Detect which cell encompasses the target text, then output its [X, Y] center coordinate. 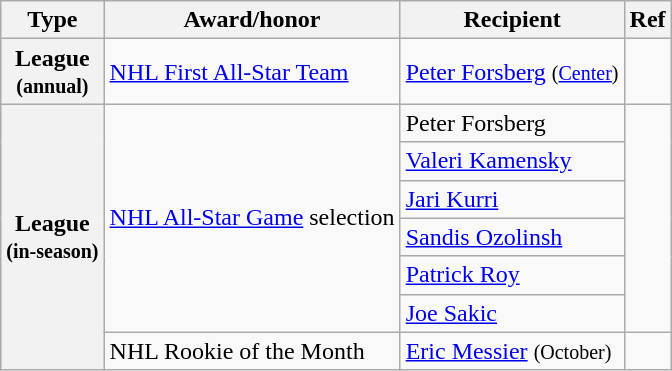
Joe Sakic [512, 313]
Ref [648, 20]
Eric Messier (October) [512, 351]
Award/honor [252, 20]
Peter Forsberg [512, 123]
Peter Forsberg (Center) [512, 72]
Patrick Roy [512, 275]
Sandis Ozolinsh [512, 237]
League(annual) [52, 72]
NHL First All-Star Team [252, 72]
NHL All-Star Game selection [252, 218]
Jari Kurri [512, 199]
League(in-season) [52, 237]
Recipient [512, 20]
Valeri Kamensky [512, 161]
NHL Rookie of the Month [252, 351]
Type [52, 20]
